Pinpoint the cell where the given text exists, returning its (x, y) midpoint coordinate. 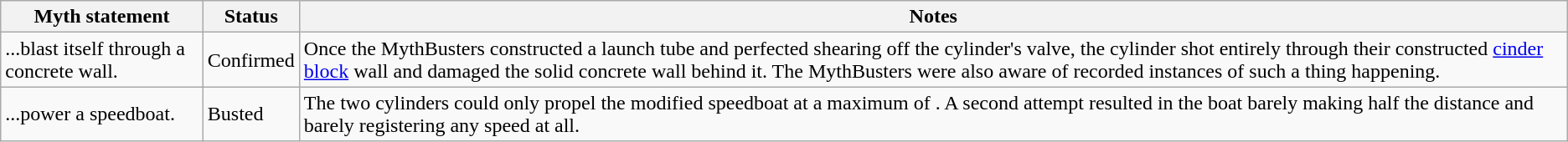
Status (251, 17)
Confirmed (251, 60)
Notes (933, 17)
...power a speedboat. (102, 114)
...blast itself through a concrete wall. (102, 60)
Myth statement (102, 17)
Busted (251, 114)
